Scan for the cell matching the given text and deliver its (X, Y) coordinate at center. 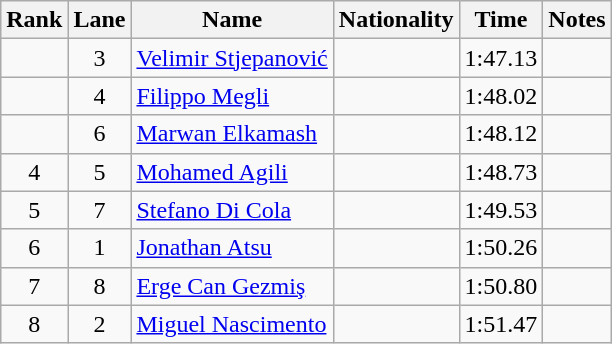
Velimir Stjepanović (232, 58)
Name (232, 20)
Time (501, 20)
1:48.73 (501, 172)
1 (100, 248)
Lane (100, 20)
Erge Can Gezmiş (232, 286)
Marwan Elkamash (232, 134)
1:47.13 (501, 58)
2 (100, 324)
1:50.26 (501, 248)
Jonathan Atsu (232, 248)
Stefano Di Cola (232, 210)
1:51.47 (501, 324)
1:50.80 (501, 286)
Nationality (396, 20)
1:48.12 (501, 134)
Filippo Megli (232, 96)
Miguel Nascimento (232, 324)
Mohamed Agili (232, 172)
Notes (577, 20)
1:48.02 (501, 96)
1:49.53 (501, 210)
Rank (34, 20)
3 (100, 58)
